From the cell containing the given text, extract its center point as [X, Y] coordinate. 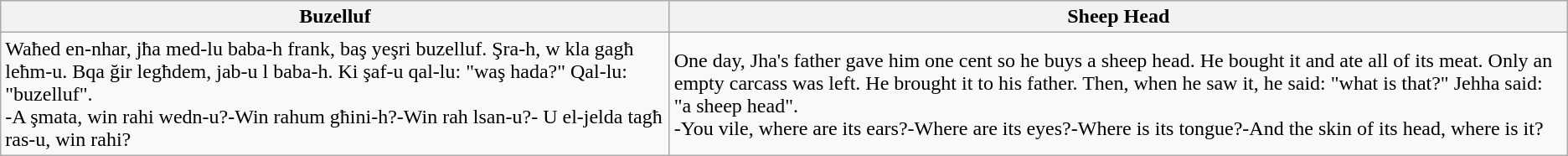
Sheep Head [1118, 17]
Buzelluf [335, 17]
